Capture the cell that displays the provided text and extract its (x, y) central coordinate. 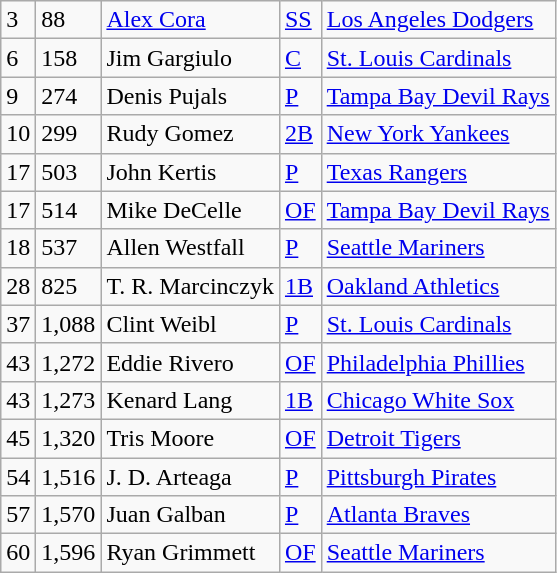
503 (68, 172)
60 (18, 553)
Clint Weibl (190, 324)
28 (18, 286)
57 (18, 515)
New York Yankees (438, 134)
1,272 (68, 362)
Juan Galban (190, 515)
Tris Moore (190, 438)
Denis Pujals (190, 96)
18 (18, 248)
Allen Westfall (190, 248)
299 (68, 134)
C (300, 58)
1,088 (68, 324)
Rudy Gomez (190, 134)
Detroit Tigers (438, 438)
Texas Rangers (438, 172)
37 (18, 324)
Mike DeCelle (190, 210)
825 (68, 286)
3 (18, 20)
537 (68, 248)
Jim Gargiulo (190, 58)
514 (68, 210)
Atlanta Braves (438, 515)
1,273 (68, 400)
J. D. Arteaga (190, 477)
2B (300, 134)
Oakland Athletics (438, 286)
1,570 (68, 515)
Philadelphia Phillies (438, 362)
1,596 (68, 553)
1,320 (68, 438)
T. R. Marcinczyk (190, 286)
Eddie Rivero (190, 362)
88 (68, 20)
Pittsburgh Pirates (438, 477)
John Kertis (190, 172)
9 (18, 96)
45 (18, 438)
54 (18, 477)
10 (18, 134)
274 (68, 96)
158 (68, 58)
Ryan Grimmett (190, 553)
Kenard Lang (190, 400)
Los Angeles Dodgers (438, 20)
6 (18, 58)
Alex Cora (190, 20)
1,516 (68, 477)
Chicago White Sox (438, 400)
SS (300, 20)
